Capture the cell that displays the provided text and extract its [X, Y] central coordinate. 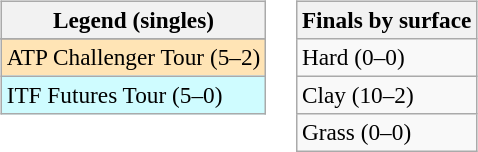
Legend (singles) [133, 20]
ATP Challenger Tour (5–2) [133, 57]
Finals by surface [387, 20]
Clay (10–2) [387, 95]
ITF Futures Tour (5–0) [133, 95]
Hard (0–0) [387, 57]
Grass (0–0) [387, 133]
